Determine the [x, y] coordinate at the center of the cell enclosing the given text.  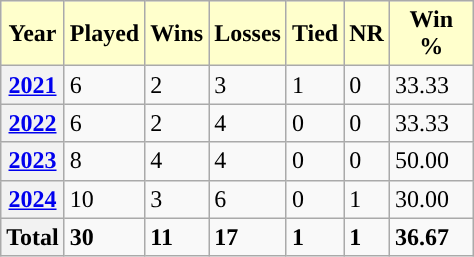
10 [104, 199]
Losses [248, 34]
30.00 [431, 199]
8 [104, 161]
Year [33, 34]
36.67 [431, 237]
17 [248, 237]
Total [33, 237]
Win % [431, 34]
Wins [177, 34]
2024 [33, 199]
30 [104, 237]
50.00 [431, 161]
2023 [33, 161]
Played [104, 34]
Tied [314, 34]
2021 [33, 85]
NR [367, 34]
11 [177, 237]
2022 [33, 123]
